Scan for the cell matching the given text and deliver its [X, Y] coordinate at center. 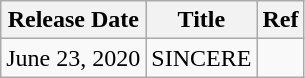
SINCERE [202, 58]
Release Date [74, 20]
Title [202, 20]
June 23, 2020 [74, 58]
Ref [280, 20]
